Extract the (x, y) coordinate from the center of the cell holding the provided text.  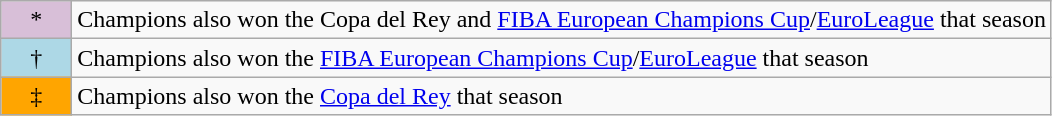
Champions also won the Copa del Rey that season (562, 96)
† (36, 58)
‡ (36, 96)
Champions also won the Copa del Rey and FIBA European Champions Cup/EuroLeague that season (562, 20)
Champions also won the FIBA European Champions Cup/EuroLeague that season (562, 58)
* (36, 20)
